Identify which cell holds the provided text, then report its (x, y) central coordinate. 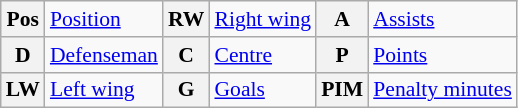
RW (186, 19)
Assists (442, 19)
Points (442, 55)
P (342, 55)
G (186, 90)
Goals (262, 90)
Defenseman (104, 55)
Left wing (104, 90)
Right wing (262, 19)
PIM (342, 90)
LW (23, 90)
Penalty minutes (442, 90)
Centre (262, 55)
Pos (23, 19)
C (186, 55)
D (23, 55)
Position (104, 19)
A (342, 19)
